Scan for the cell matching the given text and deliver its [x, y] coordinate at center. 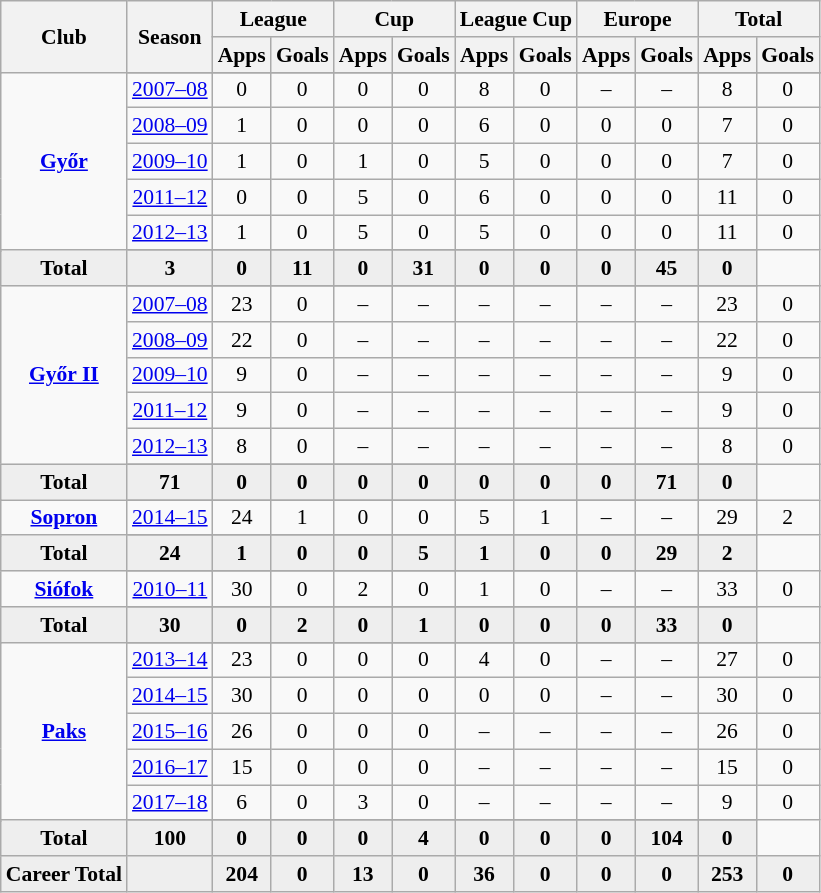
Cup [394, 19]
253 [727, 874]
204 [242, 874]
2015–16 [170, 732]
Career Total [64, 874]
104 [666, 839]
31 [424, 269]
Season [170, 36]
Siófok [64, 589]
Győr [64, 161]
36 [484, 874]
Europe [638, 19]
Club [64, 36]
League [274, 19]
45 [666, 269]
100 [170, 839]
27 [727, 660]
League Cup [516, 19]
2010–11 [170, 589]
2016–17 [170, 767]
Paks [64, 731]
13 [363, 874]
2017–18 [170, 803]
2013–14 [170, 660]
Sopron [64, 518]
Győr II [64, 375]
